Pinpoint the cell where the given text exists, returning its [x, y] midpoint coordinate. 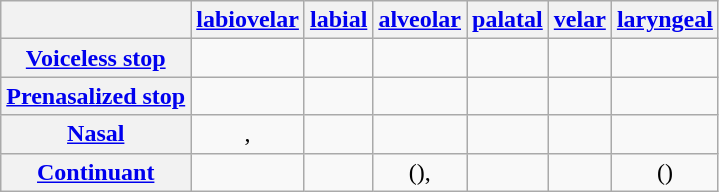
(), [420, 172]
velar [580, 20]
Continuant [96, 172]
palatal [508, 20]
Voiceless stop [96, 58]
Nasal [96, 134]
labial [338, 20]
() [664, 172]
labiovelar [248, 20]
alveolar [420, 20]
, [248, 134]
laryngeal [664, 20]
Prenasalized stop [96, 96]
